Return the (x, y) coordinate for the center point of the cell that contains the specified text.  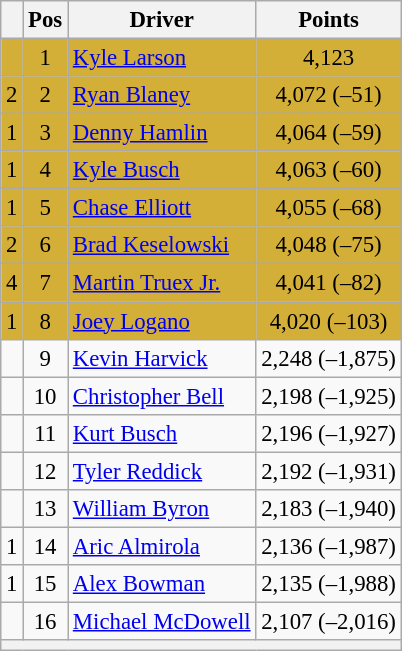
15 (46, 584)
2,196 (–1,927) (328, 433)
10 (46, 396)
Kyle Larson (162, 58)
7 (46, 283)
4,020 (–103) (328, 321)
13 (46, 509)
Points (328, 20)
Ryan Blaney (162, 95)
Martin Truex Jr. (162, 283)
Denny Hamlin (162, 133)
4,064 (–59) (328, 133)
4,041 (–82) (328, 283)
6 (46, 245)
Driver (162, 20)
2,248 (–1,875) (328, 358)
4,123 (328, 58)
3 (46, 133)
William Byron (162, 509)
2,107 (–2,016) (328, 621)
Kyle Busch (162, 170)
2,198 (–1,925) (328, 396)
2,135 (–1,988) (328, 584)
Christopher Bell (162, 396)
14 (46, 546)
4,055 (–68) (328, 208)
Kevin Harvick (162, 358)
4,048 (–75) (328, 245)
Aric Almirola (162, 546)
Alex Bowman (162, 584)
2,136 (–1,987) (328, 546)
4,072 (–51) (328, 95)
Brad Keselowski (162, 245)
2,183 (–1,940) (328, 509)
Pos (46, 20)
Joey Logano (162, 321)
4,063 (–60) (328, 170)
Kurt Busch (162, 433)
Chase Elliott (162, 208)
8 (46, 321)
9 (46, 358)
16 (46, 621)
Michael McDowell (162, 621)
5 (46, 208)
12 (46, 471)
Tyler Reddick (162, 471)
11 (46, 433)
2,192 (–1,931) (328, 471)
